For the text-containing cell, return its midpoint in [x, y] coordinate format. 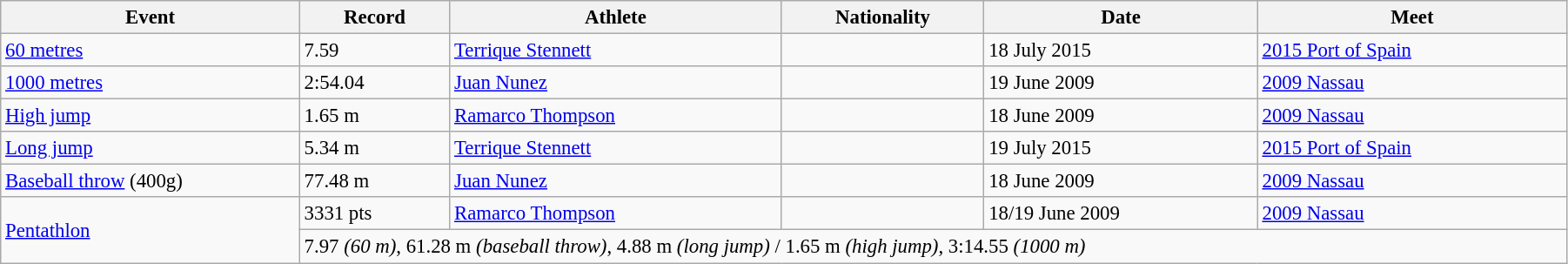
Event [151, 17]
5.34 m [374, 148]
7.59 [374, 51]
18 July 2015 [1121, 51]
18/19 June 2009 [1121, 213]
3331 pts [374, 213]
Nationality [882, 17]
Pentathlon [151, 230]
1000 metres [151, 83]
Date [1121, 17]
2:54.04 [374, 83]
Baseball throw (400g) [151, 181]
19 July 2015 [1121, 148]
60 metres [151, 51]
1.65 m [374, 116]
Record [374, 17]
High jump [151, 116]
Meet [1411, 17]
7.97 (60 m), 61.28 m (baseball throw), 4.88 m (long jump) / 1.65 m (high jump), 3:14.55 (1000 m) [933, 247]
Long jump [151, 148]
77.48 m [374, 181]
19 June 2009 [1121, 83]
Athlete [616, 17]
